Output the [X, Y] coordinate of the center of the cell containing the given text.  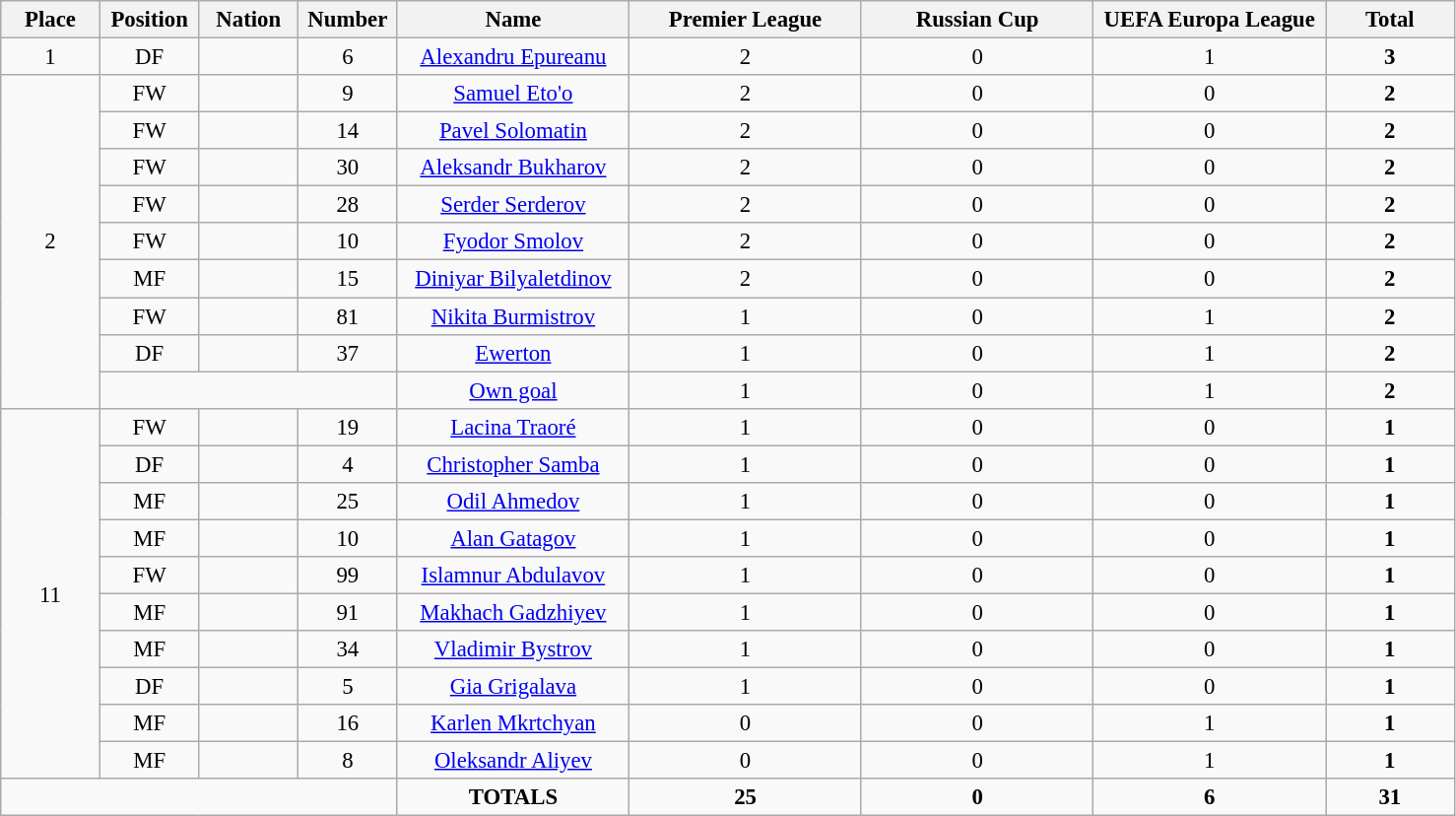
3 [1391, 57]
Premier League [746, 20]
15 [349, 279]
11 [51, 593]
Lacina Traoré [513, 427]
Alan Gatagov [513, 538]
UEFA Europa League [1210, 20]
Aleksandr Bukharov [513, 168]
28 [349, 205]
5 [349, 687]
Karlen Mkrtchyan [513, 723]
Fyodor Smolov [513, 241]
Oleksandr Aliyev [513, 761]
81 [349, 316]
30 [349, 168]
31 [1391, 797]
19 [349, 427]
8 [349, 761]
Total [1391, 20]
4 [349, 464]
Nation [248, 20]
Place [51, 20]
TOTALS [513, 797]
Number [349, 20]
34 [349, 649]
Vladimir Bystrov [513, 649]
Islamnur Abdulavov [513, 576]
14 [349, 131]
Gia Grigalava [513, 687]
Alexandru Epureanu [513, 57]
Position [150, 20]
Russian Cup [977, 20]
Pavel Solomatin [513, 131]
91 [349, 612]
Christopher Samba [513, 464]
37 [349, 353]
Diniyar Bilyaletdinov [513, 279]
9 [349, 94]
Odil Ahmedov [513, 502]
99 [349, 576]
Makhach Gadzhiyev [513, 612]
Ewerton [513, 353]
Serder Serderov [513, 205]
Samuel Eto'o [513, 94]
16 [349, 723]
Nikita Burmistrov [513, 316]
Name [513, 20]
Own goal [513, 390]
